Output the (x, y) coordinate of the center of the cell containing the given text.  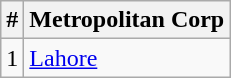
Metropolitan Corp (127, 20)
Lahore (127, 58)
1 (12, 58)
# (12, 20)
